Output the (x, y) coordinate of the center of the cell containing the given text.  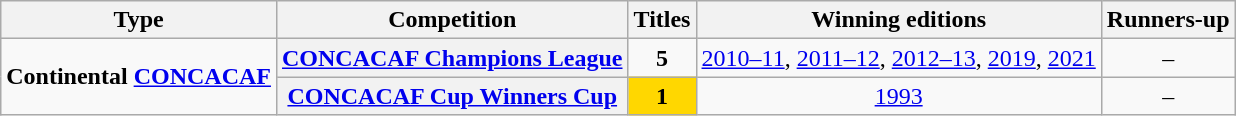
5 (662, 58)
Runners-up (1168, 20)
Winning editions (898, 20)
Type (139, 20)
1993 (898, 96)
1 (662, 96)
Titles (662, 20)
CONCACAF Champions League (452, 58)
Competition (452, 20)
2010–11, 2011–12, 2012–13, 2019, 2021 (898, 58)
CONCACAF Cup Winners Cup (452, 96)
Continental CONCACAF (139, 77)
